Output the (x, y) coordinate of the center of the cell containing the given text.  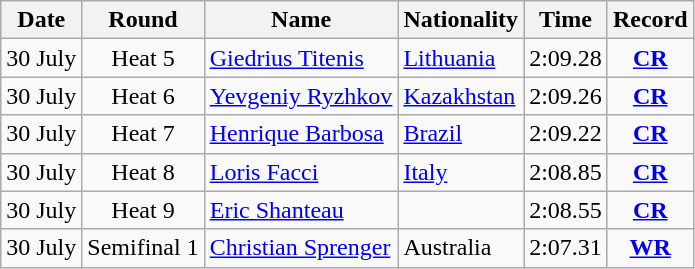
Kazakhstan (461, 96)
Heat 6 (143, 96)
Henrique Barbosa (301, 134)
Name (301, 20)
Giedrius Titenis (301, 58)
Heat 5 (143, 58)
2:08.85 (566, 172)
Date (42, 20)
Italy (461, 172)
Heat 9 (143, 210)
Heat 8 (143, 172)
Lithuania (461, 58)
2:08.55 (566, 210)
Australia (461, 248)
Heat 7 (143, 134)
Round (143, 20)
Loris Facci (301, 172)
Eric Shanteau (301, 210)
Semifinal 1 (143, 248)
Nationality (461, 20)
Christian Sprenger (301, 248)
Record (650, 20)
2:09.28 (566, 58)
WR (650, 248)
Time (566, 20)
Yevgeniy Ryzhkov (301, 96)
2:09.22 (566, 134)
Brazil (461, 134)
2:07.31 (566, 248)
2:09.26 (566, 96)
